From the cell containing the given text, extract its center point as [x, y] coordinate. 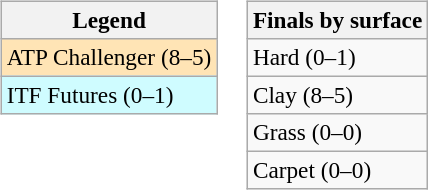
Finals by surface [337, 20]
Clay (8–5) [337, 95]
Legend [108, 20]
ATP Challenger (8–5) [108, 57]
Grass (0–0) [337, 133]
ITF Futures (0–1) [108, 95]
Carpet (0–0) [337, 171]
Hard (0–1) [337, 57]
